Find where the given text appears and provide that cell's center as [x, y] coordinate. 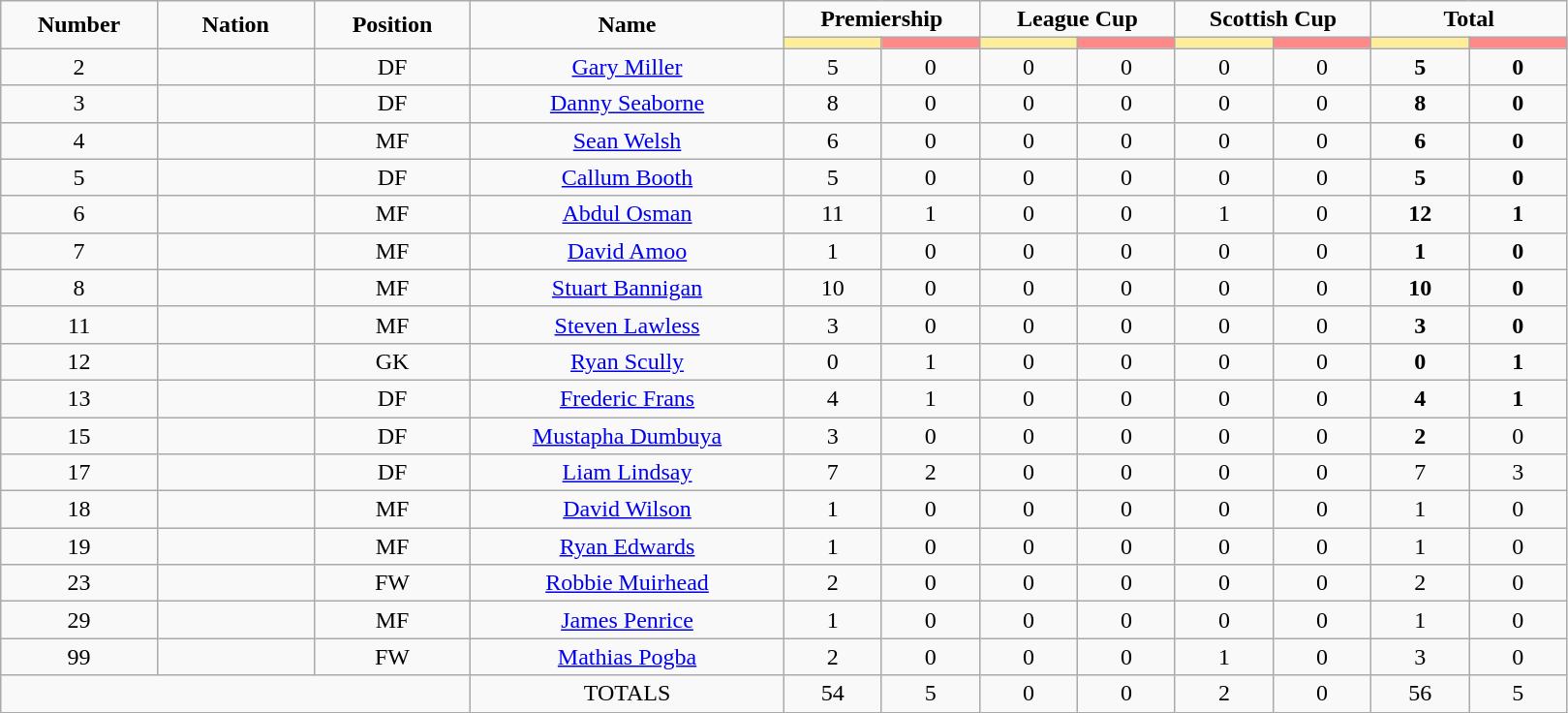
54 [833, 694]
Ryan Edwards [628, 546]
Position [392, 25]
Sean Welsh [628, 140]
15 [79, 435]
Mustapha Dumbuya [628, 435]
GK [392, 361]
Gary Miller [628, 67]
Abdul Osman [628, 214]
13 [79, 398]
David Wilson [628, 510]
Frederic Frans [628, 398]
99 [79, 657]
17 [79, 473]
James Penrice [628, 620]
Premiership [881, 19]
Callum Booth [628, 177]
Stuart Bannigan [628, 288]
29 [79, 620]
56 [1420, 694]
Ryan Scully [628, 361]
Liam Lindsay [628, 473]
David Amoo [628, 251]
18 [79, 510]
Robbie Muirhead [628, 583]
Steven Lawless [628, 325]
Scottish Cup [1273, 19]
23 [79, 583]
Name [628, 25]
Number [79, 25]
Danny Seaborne [628, 104]
Nation [235, 25]
Total [1469, 19]
19 [79, 546]
TOTALS [628, 694]
League Cup [1077, 19]
Mathias Pogba [628, 657]
